Detect which cell encompasses the target text, then output its (x, y) center coordinate. 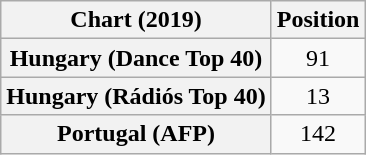
91 (318, 58)
Hungary (Dance Top 40) (136, 58)
142 (318, 134)
Position (318, 20)
Hungary (Rádiós Top 40) (136, 96)
13 (318, 96)
Chart (2019) (136, 20)
Portugal (AFP) (136, 134)
